Locate the cell with the specified text and output its (X, Y) center coordinate. 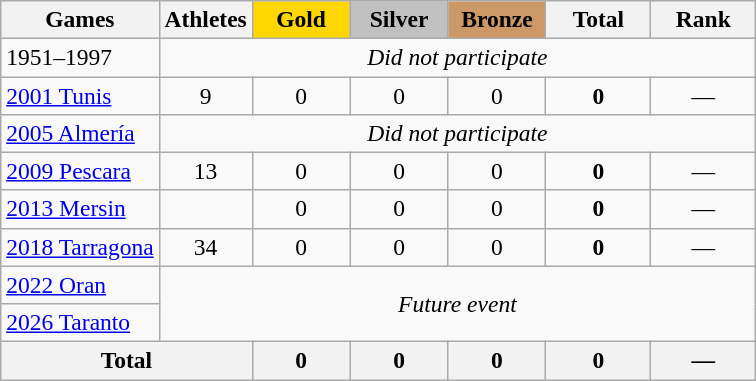
Gold (301, 19)
2026 Taranto (80, 322)
Rank (704, 19)
1951–1997 (80, 57)
2001 Tunis (80, 95)
13 (206, 171)
34 (206, 247)
Athletes (206, 19)
2009 Pescara (80, 171)
2022 Oran (80, 285)
2018 Tarragona (80, 247)
Games (80, 19)
Future event (458, 304)
Silver (399, 19)
2005 Almería (80, 133)
Bronze (497, 19)
2013 Mersin (80, 209)
9 (206, 95)
